Find where the given text appears and provide that cell's center as [x, y] coordinate. 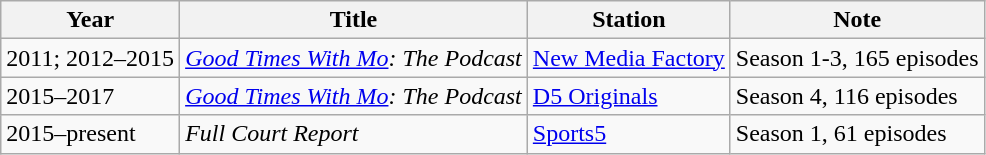
Season 1-3, 165 episodes [857, 58]
Season 4, 116 episodes [857, 96]
2015–2017 [90, 96]
New Media Factory [628, 58]
Note [857, 20]
Full Court Report [354, 134]
Sports5 [628, 134]
2011; 2012–2015 [90, 58]
Station [628, 20]
Title [354, 20]
Year [90, 20]
Season 1, 61 episodes [857, 134]
D5 Originals [628, 96]
2015–present [90, 134]
